Scan for the cell matching the given text and deliver its (x, y) coordinate at center. 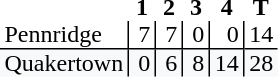
Quakertown (64, 63)
8 (196, 63)
6 (168, 63)
28 (261, 63)
Pennridge (64, 35)
